Capture the cell that displays the provided text and extract its (x, y) central coordinate. 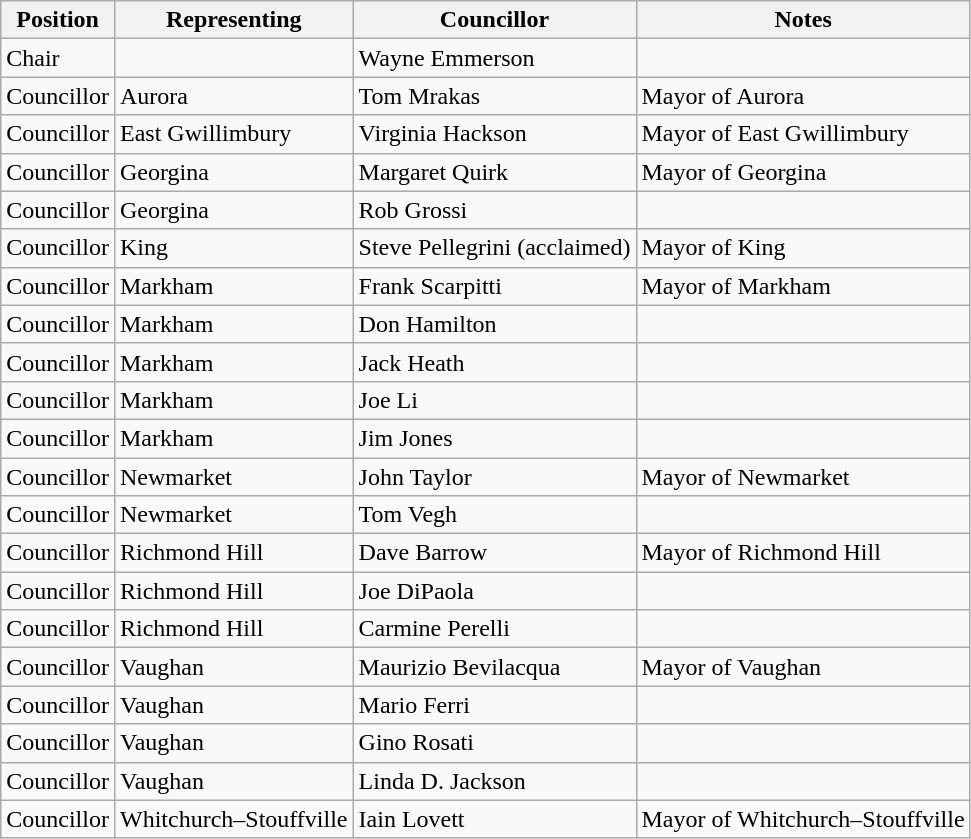
Dave Barrow (494, 553)
Joe DiPaola (494, 591)
Position (58, 20)
Maurizio Bevilacqua (494, 667)
Mayor of King (803, 248)
Mayor of Vaughan (803, 667)
Gino Rosati (494, 743)
Linda D. Jackson (494, 781)
Wayne Emmerson (494, 58)
Mayor of Richmond Hill (803, 553)
Virginia Hackson (494, 134)
Carmine Perelli (494, 629)
Mayor of Aurora (803, 96)
John Taylor (494, 477)
Steve Pellegrini (acclaimed) (494, 248)
Notes (803, 20)
Mayor of Georgina (803, 172)
Jack Heath (494, 362)
Representing (234, 20)
Chair (58, 58)
Don Hamilton (494, 324)
Margaret Quirk (494, 172)
Jim Jones (494, 438)
Iain Lovett (494, 819)
King (234, 248)
Tom Vegh (494, 515)
Rob Grossi (494, 210)
Aurora (234, 96)
Mayor of East Gwillimbury (803, 134)
Mayor of Newmarket (803, 477)
Mayor of Whitchurch–Stouffville (803, 819)
East Gwillimbury (234, 134)
Frank Scarpitti (494, 286)
Tom Mrakas (494, 96)
Whitchurch–Stouffville (234, 819)
Mario Ferri (494, 705)
Joe Li (494, 400)
Mayor of Markham (803, 286)
